Detect which cell encompasses the target text, then output its (X, Y) center coordinate. 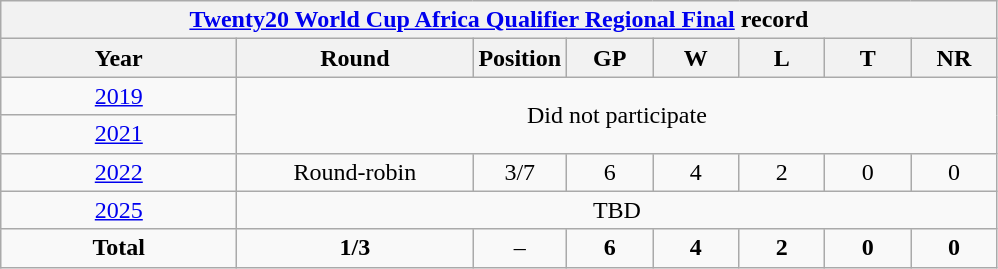
Twenty20 World Cup Africa Qualifier Regional Final record (499, 20)
NR (954, 58)
3/7 (520, 172)
2022 (119, 172)
GP (610, 58)
Round (355, 58)
2025 (119, 210)
Did not participate (617, 115)
L (782, 58)
1/3 (355, 248)
T (868, 58)
Position (520, 58)
2021 (119, 134)
W (696, 58)
Total (119, 248)
– (520, 248)
Round-robin (355, 172)
TBD (617, 210)
Year (119, 58)
2019 (119, 96)
